Return [X, Y] of the center of cell containing provided text 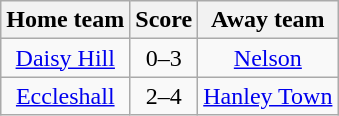
Away team [268, 20]
Daisy Hill [66, 58]
Score [164, 20]
Home team [66, 20]
0–3 [164, 58]
Eccleshall [66, 96]
Nelson [268, 58]
Hanley Town [268, 96]
2–4 [164, 96]
